Return [X, Y] of the center of cell containing provided text 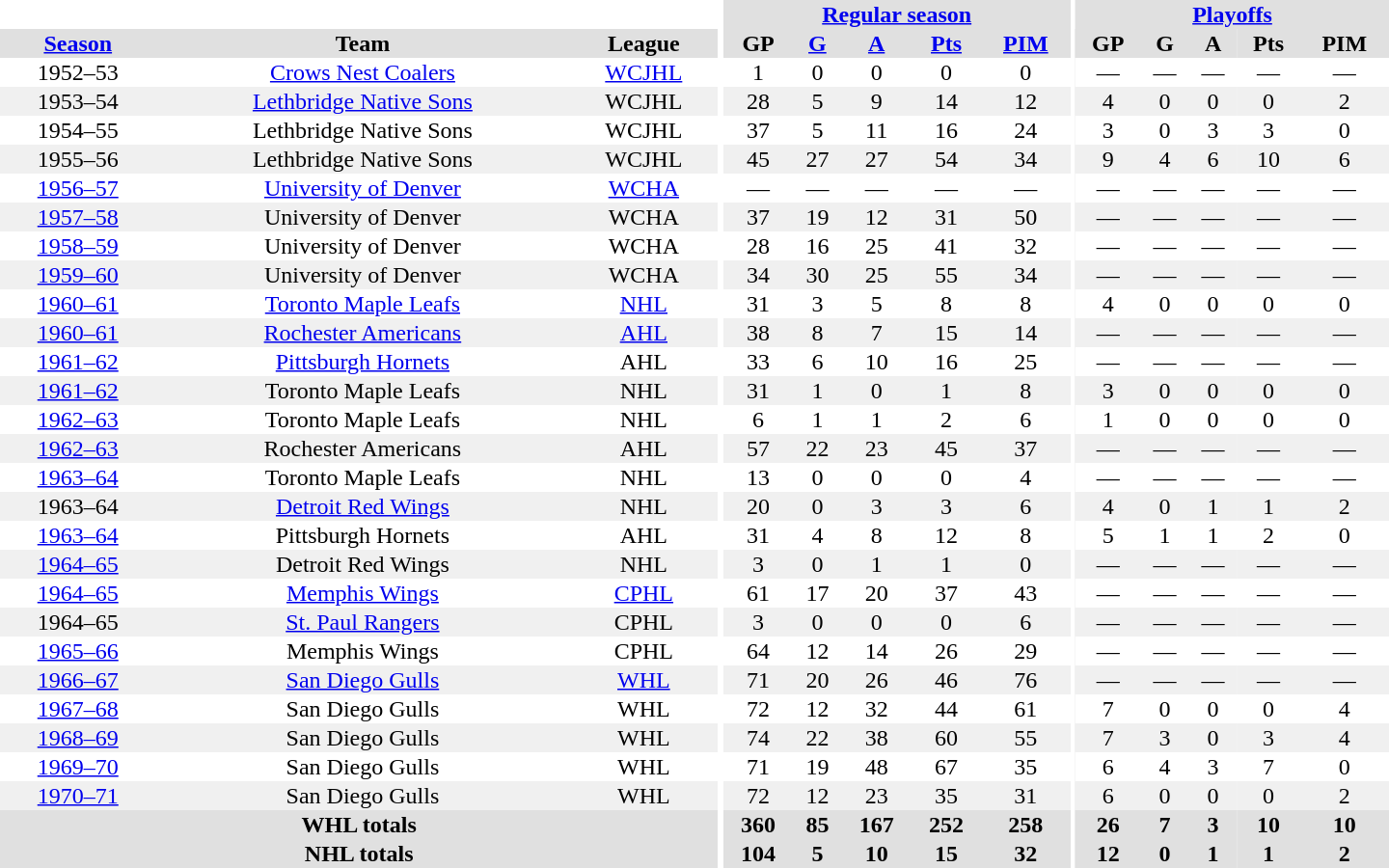
1958–59 [78, 246]
1967–68 [78, 709]
1952–53 [78, 72]
43 [1025, 593]
1954–55 [78, 130]
17 [817, 593]
30 [817, 275]
1955–56 [78, 159]
46 [946, 680]
360 [758, 825]
Team [363, 43]
252 [946, 825]
258 [1025, 825]
67 [946, 767]
NHL totals [359, 854]
St. Paul Rangers [363, 622]
85 [817, 825]
33 [758, 362]
11 [876, 130]
1957–58 [78, 217]
1953–54 [78, 101]
48 [876, 767]
Regular season [897, 14]
41 [946, 246]
1965–66 [78, 651]
50 [1025, 217]
1956–57 [78, 188]
29 [1025, 651]
57 [758, 448]
1966–67 [78, 680]
1968–69 [78, 738]
League [643, 43]
1959–60 [78, 275]
104 [758, 854]
167 [876, 825]
76 [1025, 680]
1970–71 [78, 796]
Crows Nest Coalers [363, 72]
13 [758, 477]
44 [946, 709]
54 [946, 159]
WHL totals [359, 825]
64 [758, 651]
60 [946, 738]
Season [78, 43]
Playoffs [1233, 14]
1969–70 [78, 767]
24 [1025, 130]
74 [758, 738]
